Pinpoint the cell where the given text exists, returning its (x, y) midpoint coordinate. 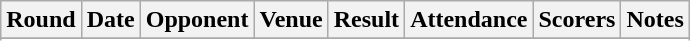
Date (110, 20)
Round (41, 20)
Venue (291, 20)
Opponent (197, 20)
Scorers (577, 20)
Attendance (469, 20)
Result (366, 20)
Notes (655, 20)
